For the text-containing cell, return its midpoint in [x, y] coordinate format. 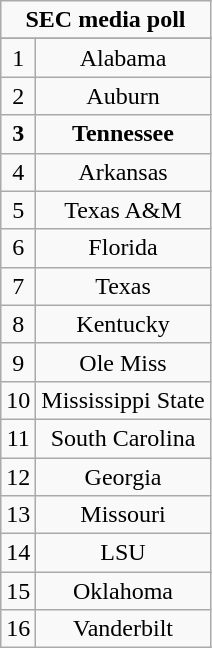
2 [18, 96]
9 [18, 362]
South Carolina [123, 438]
11 [18, 438]
SEC media poll [106, 20]
1 [18, 58]
10 [18, 400]
Mississippi State [123, 400]
Georgia [123, 477]
Ole Miss [123, 362]
16 [18, 629]
3 [18, 134]
Auburn [123, 96]
Tennessee [123, 134]
12 [18, 477]
Alabama [123, 58]
Florida [123, 248]
14 [18, 553]
4 [18, 172]
Arkansas [123, 172]
8 [18, 324]
7 [18, 286]
Texas [123, 286]
13 [18, 515]
Kentucky [123, 324]
6 [18, 248]
5 [18, 210]
15 [18, 591]
Oklahoma [123, 591]
LSU [123, 553]
Missouri [123, 515]
Vanderbilt [123, 629]
Texas A&M [123, 210]
